Capture the cell that displays the provided text and extract its (X, Y) central coordinate. 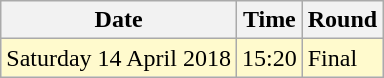
Round (342, 20)
Final (342, 58)
15:20 (269, 58)
Time (269, 20)
Saturday 14 April 2018 (119, 58)
Date (119, 20)
